Pinpoint the cell where the given text exists, returning its [X, Y] midpoint coordinate. 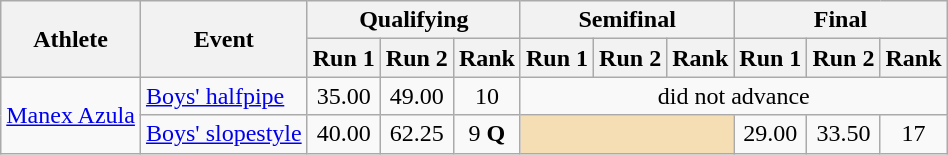
Qualifying [414, 20]
40.00 [344, 134]
35.00 [344, 96]
Boys' halfpipe [224, 96]
Event [224, 39]
Semifinal [626, 20]
29.00 [770, 134]
62.25 [416, 134]
Manex Azula [71, 115]
10 [486, 96]
did not advance [734, 96]
17 [914, 134]
9 Q [486, 134]
Athlete [71, 39]
33.50 [844, 134]
Boys' slopestyle [224, 134]
Final [840, 20]
49.00 [416, 96]
